Scan for the cell matching the given text and deliver its (x, y) coordinate at center. 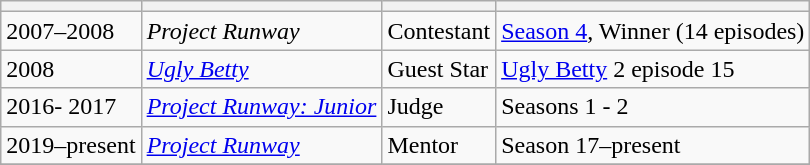
2008 (71, 69)
Ugly Betty (262, 69)
2019–present (71, 145)
Judge (439, 107)
2016- 2017 (71, 107)
Guest Star (439, 69)
2007–2008 (71, 31)
Ugly Betty 2 episode 15 (653, 69)
Contestant (439, 31)
Season 17–present (653, 145)
Project Runway: Junior (262, 107)
Mentor (439, 145)
Seasons 1 - 2 (653, 107)
Season 4, Winner (14 episodes) (653, 31)
